Extract the (X, Y) coordinate from the center of the cell holding the provided text.  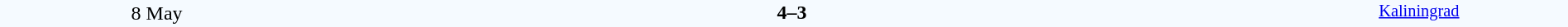
8 May (157, 13)
4–3 (791, 12)
Kaliningrad (1419, 13)
